Detect which cell encompasses the target text, then output its (x, y) center coordinate. 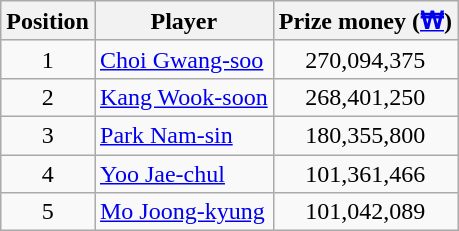
Position (48, 21)
1 (48, 59)
Choi Gwang-soo (184, 59)
180,355,800 (365, 135)
268,401,250 (365, 97)
2 (48, 97)
270,094,375 (365, 59)
101,361,466 (365, 173)
Park Nam-sin (184, 135)
Player (184, 21)
101,042,089 (365, 212)
Kang Wook-soon (184, 97)
5 (48, 212)
Mo Joong-kyung (184, 212)
Prize money (₩) (365, 21)
Yoo Jae-chul (184, 173)
4 (48, 173)
3 (48, 135)
